For the text-containing cell, return its midpoint in (x, y) coordinate format. 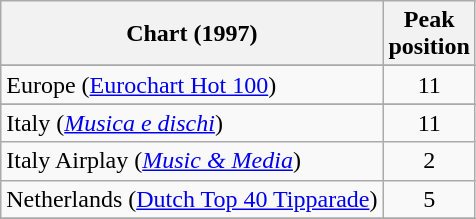
Italy Airplay (Music & Media) (192, 161)
Netherlands (Dutch Top 40 Tipparade) (192, 199)
5 (429, 199)
Peakposition (429, 34)
Chart (1997) (192, 34)
Italy (Musica e dischi) (192, 123)
Europe (Eurochart Hot 100) (192, 85)
2 (429, 161)
